Scan for the cell matching the given text and deliver its [x, y] coordinate at center. 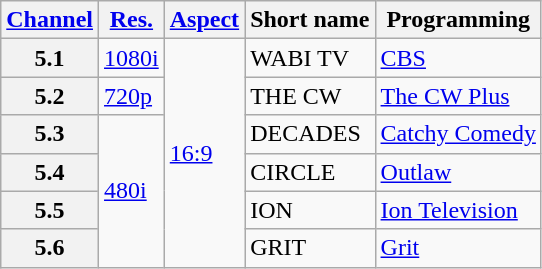
5.5 [50, 210]
5.1 [50, 58]
Grit [458, 248]
5.2 [50, 96]
Short name [310, 20]
CIRCLE [310, 172]
16:9 [204, 153]
Res. [132, 20]
DECADES [310, 134]
Channel [50, 20]
The CW Plus [458, 96]
720p [132, 96]
480i [132, 191]
Catchy Comedy [458, 134]
THE CW [310, 96]
Ion Television [458, 210]
Aspect [204, 20]
WABI TV [310, 58]
5.4 [50, 172]
ION [310, 210]
CBS [458, 58]
Programming [458, 20]
GRIT [310, 248]
1080i [132, 58]
Outlaw [458, 172]
5.3 [50, 134]
5.6 [50, 248]
